From the cell containing the given text, extract its center point as [x, y] coordinate. 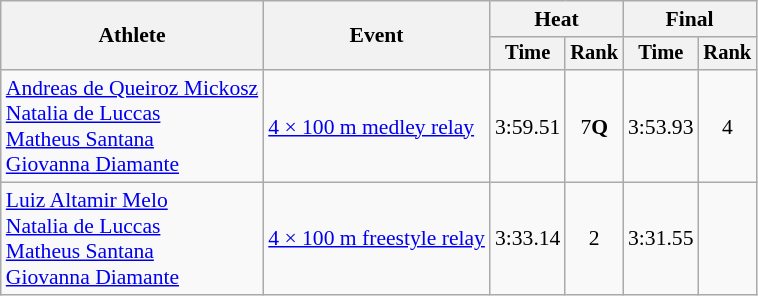
Athlete [132, 36]
Heat [556, 19]
2 [594, 239]
7Q [594, 126]
3:31.55 [660, 239]
4 × 100 m freestyle relay [376, 239]
4 × 100 m medley relay [376, 126]
Andreas de Queiroz MickoszNatalia de LuccasMatheus SantanaGiovanna Diamante [132, 126]
Event [376, 36]
4 [728, 126]
Final [690, 19]
3:59.51 [528, 126]
3:53.93 [660, 126]
3:33.14 [528, 239]
Luiz Altamir MeloNatalia de LuccasMatheus SantanaGiovanna Diamante [132, 239]
